Find where the given text appears and provide that cell's center as [X, Y] coordinate. 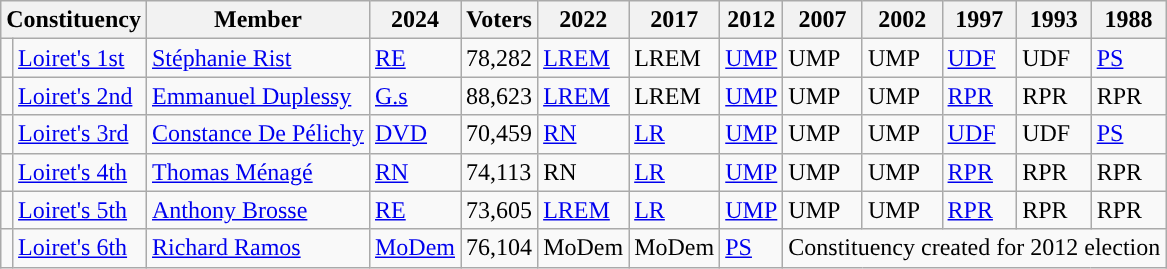
Richard Ramos [258, 248]
Loiret's 2nd [80, 96]
Constance De Pélichy [258, 134]
70,459 [500, 134]
2012 [752, 20]
2017 [674, 20]
78,282 [500, 58]
DVD [414, 134]
73,605 [500, 210]
Voters [500, 20]
1988 [1128, 20]
G.s [414, 96]
Loiret's 6th [80, 248]
Emmanuel Duplessy [258, 96]
Loiret's 4th [80, 172]
Constituency created for 2012 election [974, 248]
2022 [584, 20]
Constituency [74, 20]
Loiret's 1st [80, 58]
74,113 [500, 172]
88,623 [500, 96]
2007 [823, 20]
Thomas Ménagé [258, 172]
76,104 [500, 248]
2002 [902, 20]
Member [258, 20]
1997 [980, 20]
Loiret's 5th [80, 210]
1993 [1054, 20]
2024 [414, 20]
Stéphanie Rist [258, 58]
Loiret's 3rd [80, 134]
Anthony Brosse [258, 210]
